Search for the cell housing the specified text and yield its (x, y) center coordinate. 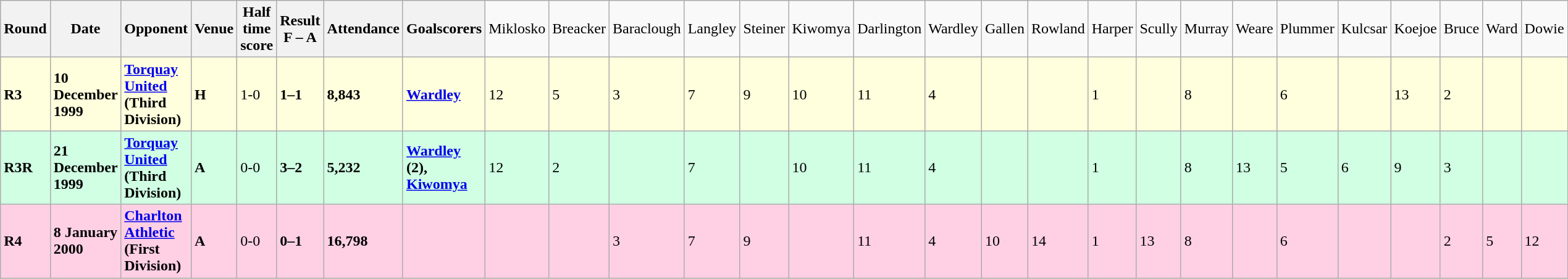
Round (25, 29)
21 December 1999 (85, 168)
Gallen (1004, 29)
Kiwomya (821, 29)
Rowland (1058, 29)
Breacker (579, 29)
Wardley (2), Kiwomya (443, 168)
Bruce (1461, 29)
Scully (1159, 29)
8 January 2000 (85, 241)
0–1 (300, 241)
Miklosko (518, 29)
Venue (214, 29)
Steiner (765, 29)
16,798 (363, 241)
Baraclough (647, 29)
5,232 (363, 168)
Langley (712, 29)
1-0 (257, 94)
Attendance (363, 29)
8,843 (363, 94)
R3 (25, 94)
10 December 1999 (85, 94)
Ward (1502, 29)
Kulcsar (1364, 29)
R4 (25, 241)
Koejoe (1415, 29)
14 (1058, 241)
ResultF – A (300, 29)
Goalscorers (443, 29)
Date (85, 29)
1–1 (300, 94)
Opponent (156, 29)
Charlton Athletic (First Division) (156, 241)
Plummer (1307, 29)
Darlington (889, 29)
R3R (25, 168)
Harper (1112, 29)
Weare (1254, 29)
3–2 (300, 168)
H (214, 94)
Murray (1207, 29)
Half time score (257, 29)
Dowie (1544, 29)
